Detect which cell encompasses the target text, then output its (x, y) center coordinate. 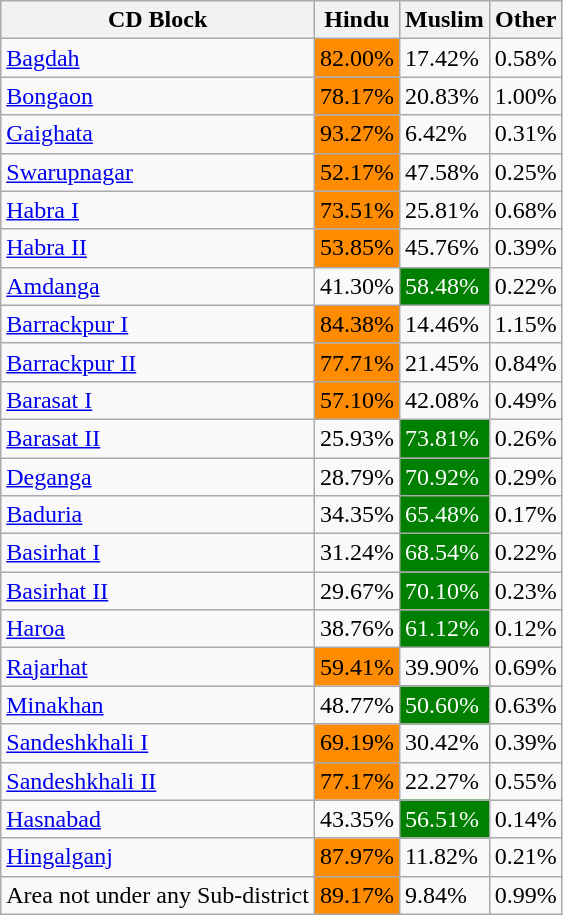
0.68% (526, 210)
Barasat II (158, 438)
93.27% (356, 134)
31.24% (356, 553)
77.17% (356, 781)
87.97% (356, 857)
Bagdah (158, 58)
Hasnabad (158, 819)
39.90% (444, 667)
52.17% (356, 172)
14.46% (444, 324)
42.08% (444, 400)
Basirhat II (158, 591)
Sandeshkhali II (158, 781)
73.81% (444, 438)
17.42% (444, 58)
0.12% (526, 629)
Habra I (158, 210)
0.17% (526, 515)
0.49% (526, 400)
1.00% (526, 96)
0.29% (526, 477)
Haroa (158, 629)
11.82% (444, 857)
28.79% (356, 477)
59.41% (356, 667)
Area not under any Sub-district (158, 895)
0.55% (526, 781)
25.81% (444, 210)
0.58% (526, 58)
29.67% (356, 591)
Amdanga (158, 286)
1.15% (526, 324)
78.17% (356, 96)
69.19% (356, 743)
Habra II (158, 248)
Rajarhat (158, 667)
0.84% (526, 362)
89.17% (356, 895)
Hingalganj (158, 857)
56.51% (444, 819)
20.83% (444, 96)
Swarupnagar (158, 172)
Sandeshkhali I (158, 743)
CD Block (158, 20)
0.63% (526, 705)
77.71% (356, 362)
21.45% (444, 362)
Baduria (158, 515)
0.14% (526, 819)
Bongaon (158, 96)
53.85% (356, 248)
Deganga (158, 477)
Barrackpur II (158, 362)
Hindu (356, 20)
47.58% (444, 172)
Other (526, 20)
Gaighata (158, 134)
50.60% (444, 705)
22.27% (444, 781)
9.84% (444, 895)
0.21% (526, 857)
34.35% (356, 515)
38.76% (356, 629)
0.69% (526, 667)
Barrackpur I (158, 324)
Basirhat I (158, 553)
25.93% (356, 438)
0.99% (526, 895)
0.31% (526, 134)
84.38% (356, 324)
73.51% (356, 210)
58.48% (444, 286)
61.12% (444, 629)
48.77% (356, 705)
Barasat I (158, 400)
0.25% (526, 172)
Muslim (444, 20)
6.42% (444, 134)
0.26% (526, 438)
65.48% (444, 515)
41.30% (356, 286)
82.00% (356, 58)
68.54% (444, 553)
0.23% (526, 591)
30.42% (444, 743)
70.92% (444, 477)
70.10% (444, 591)
45.76% (444, 248)
Minakhan (158, 705)
43.35% (356, 819)
57.10% (356, 400)
